Locate the cell with the specified text and output its (X, Y) center coordinate. 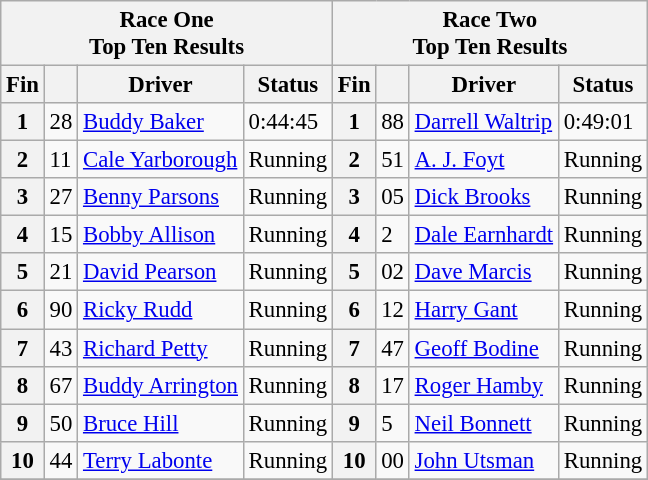
Harry Gant (484, 310)
Race TwoTop Ten Results (490, 34)
0:49:01 (602, 122)
15 (60, 235)
51 (392, 160)
Terry Labonte (161, 460)
17 (392, 385)
Roger Hamby (484, 385)
Dick Brooks (484, 197)
John Utsman (484, 460)
A. J. Foyt (484, 160)
Richard Petty (161, 348)
Bruce Hill (161, 423)
11 (60, 160)
12 (392, 310)
05 (392, 197)
Buddy Baker (161, 122)
Geoff Bodine (484, 348)
Buddy Arrington (161, 385)
Neil Bonnett (484, 423)
67 (60, 385)
Bobby Allison (161, 235)
Ricky Rudd (161, 310)
Benny Parsons (161, 197)
50 (60, 423)
Dale Earnhardt (484, 235)
Cale Yarborough (161, 160)
Race OneTop Ten Results (167, 34)
88 (392, 122)
02 (392, 273)
90 (60, 310)
21 (60, 273)
Dave Marcis (484, 273)
44 (60, 460)
28 (60, 122)
43 (60, 348)
Darrell Waltrip (484, 122)
00 (392, 460)
27 (60, 197)
0:44:45 (288, 122)
David Pearson (161, 273)
47 (392, 348)
